Search for the cell housing the specified text and yield its (x, y) center coordinate. 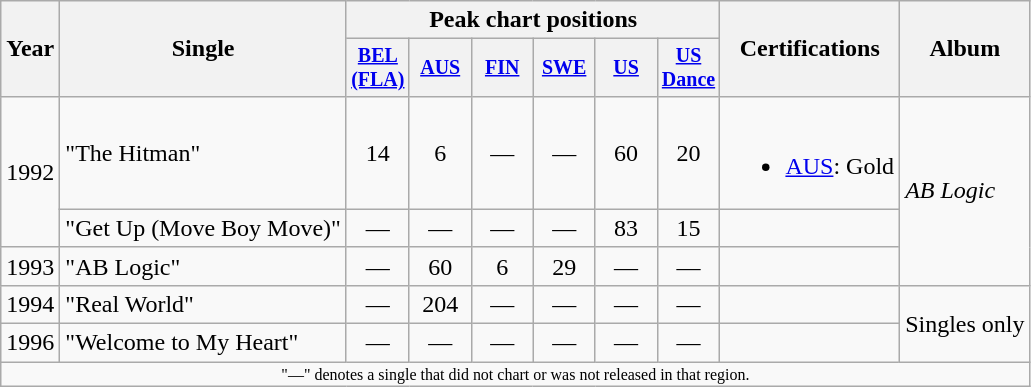
Album (965, 49)
Certifications (810, 49)
204 (440, 304)
"Real World" (204, 304)
14 (378, 152)
"—" denotes a single that did not chart or was not released in that region. (516, 374)
AUS: Gold (810, 152)
Peak chart positions (532, 20)
SWE (564, 68)
29 (564, 266)
Singles only (965, 323)
20 (688, 152)
USDance (688, 68)
15 (688, 228)
"Welcome to My Heart" (204, 343)
AUS (440, 68)
1992 (30, 172)
83 (626, 228)
Year (30, 49)
AB Logic (965, 190)
"The Hitman" (204, 152)
1996 (30, 343)
BEL(FLA) (378, 68)
Single (204, 49)
FIN (502, 68)
"AB Logic" (204, 266)
1993 (30, 266)
US (626, 68)
1994 (30, 304)
"Get Up (Move Boy Move)" (204, 228)
